Extract the (X, Y) coordinate from the center of the cell holding the provided text.  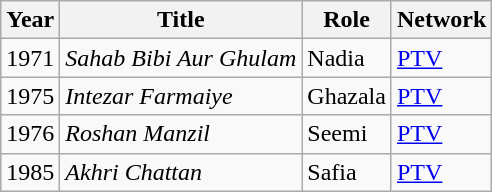
1976 (30, 134)
Role (347, 20)
Sahab Bibi Aur Ghulam (181, 58)
1985 (30, 172)
Title (181, 20)
Akhri Chattan (181, 172)
Intezar Farmaiye (181, 96)
Seemi (347, 134)
Ghazala (347, 96)
1975 (30, 96)
Year (30, 20)
Network (441, 20)
Safia (347, 172)
Roshan Manzil (181, 134)
Nadia (347, 58)
1971 (30, 58)
